Scan for the cell matching the given text and deliver its (X, Y) coordinate at center. 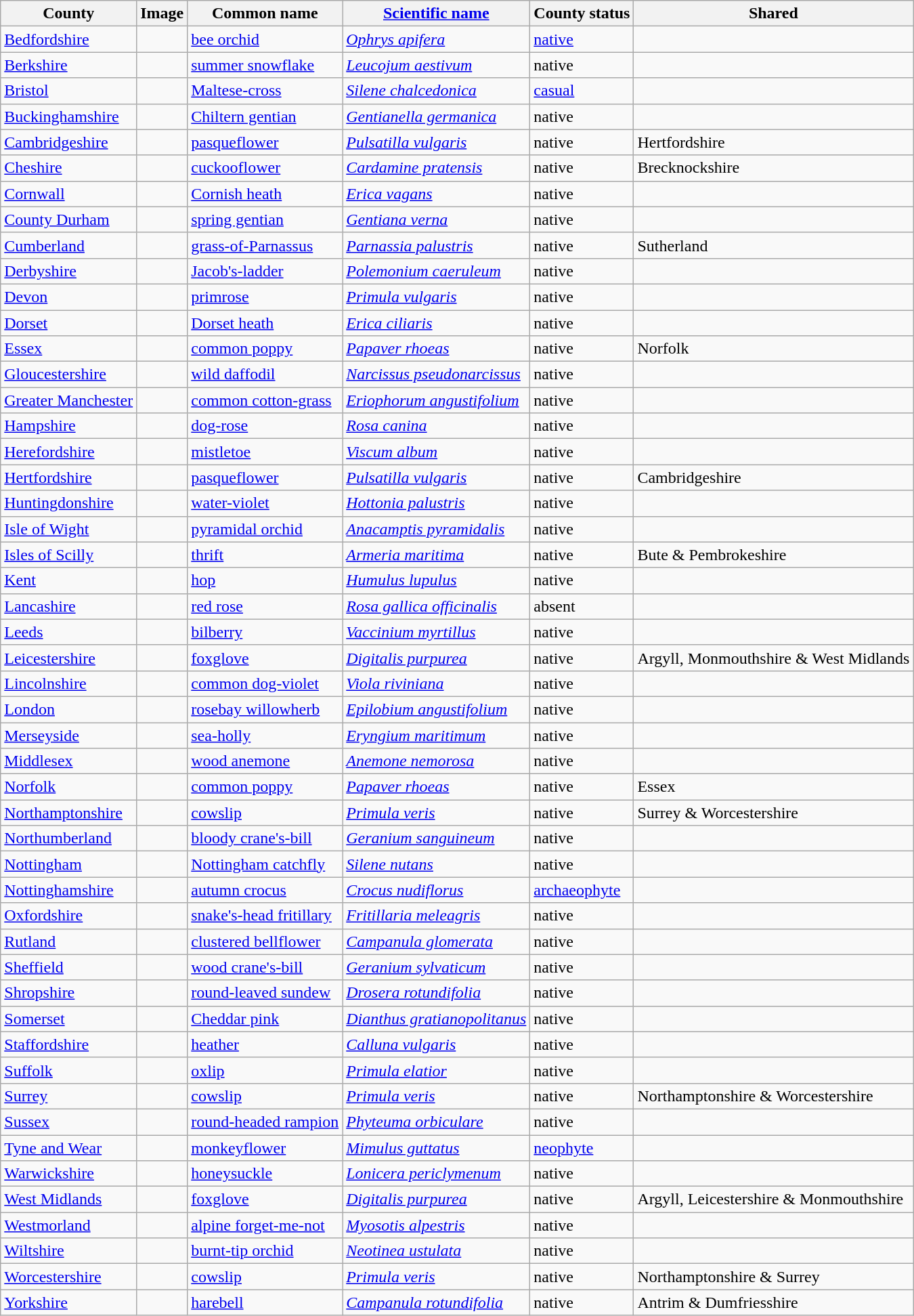
Lancashire (69, 606)
Lincolnshire (69, 683)
Lonicera periclymenum (436, 1174)
Cumberland (69, 245)
Brecknockshire (773, 168)
Primula vulgaris (436, 297)
London (69, 709)
Calluna vulgaris (436, 1044)
Westmorland (69, 1225)
Jacob's-ladder (265, 271)
Sutherland (773, 245)
absent (582, 606)
Kent (69, 580)
Viola riviniana (436, 683)
Rutland (69, 941)
grass-of-Parnassus (265, 245)
Leucojum aestivum (436, 65)
Nottingham (69, 864)
wood anemone (265, 761)
archaeophyte (582, 890)
Sussex (69, 1122)
Middlesex (69, 761)
bee orchid (265, 39)
Derbyshire (69, 271)
round-leaved sundew (265, 993)
Surrey & Worcestershire (773, 813)
cuckooflower (265, 168)
Common name (265, 14)
dog-rose (265, 426)
alpine forget-me-not (265, 1225)
Nottinghamshire (69, 890)
wild daffodil (265, 375)
Primula elatior (436, 1070)
Ophrys apifera (436, 39)
Silene chalcedonica (436, 91)
Crocus nudiflorus (436, 890)
Yorkshire (69, 1302)
Argyll, Monmouthshire & West Midlands (773, 658)
heather (265, 1044)
Leeds (69, 632)
Oxfordshire (69, 916)
neophyte (582, 1148)
Buckinghamshire (69, 116)
Chiltern gentian (265, 116)
wood crane's-bill (265, 967)
Geranium sanguineum (436, 839)
mistletoe (265, 452)
Merseyside (69, 735)
Viscum album (436, 452)
Huntingdonshire (69, 503)
County status (582, 14)
monkeyflower (265, 1148)
Sheffield (69, 967)
burnt-tip orchid (265, 1251)
Narcissus pseudonarcissus (436, 375)
Erica ciliaris (436, 323)
honeysuckle (265, 1174)
Fritillaria meleagris (436, 916)
pyramidal orchid (265, 529)
Somerset (69, 1019)
water-violet (265, 503)
Geranium sylvaticum (436, 967)
Image (162, 14)
Tyne and Wear (69, 1148)
Myosotis alpestris (436, 1225)
common dog-violet (265, 683)
bilberry (265, 632)
Rosa canina (436, 426)
Northumberland (69, 839)
Suffolk (69, 1070)
Northamptonshire & Surrey (773, 1277)
Hottonia palustris (436, 503)
Leicestershire (69, 658)
summer snowflake (265, 65)
oxlip (265, 1070)
spring gentian (265, 219)
Dianthus gratianopolitanus (436, 1019)
snake's-head fritillary (265, 916)
Staffordshire (69, 1044)
Bristol (69, 91)
Cheshire (69, 168)
Anacamptis pyramidalis (436, 529)
Devon (69, 297)
Hampshire (69, 426)
harebell (265, 1302)
Gentianella germanica (436, 116)
common cotton-grass (265, 400)
Polemonium caeruleum (436, 271)
Vaccinium myrtillus (436, 632)
autumn crocus (265, 890)
Campanula rotundifolia (436, 1302)
Warwickshire (69, 1174)
Cornish heath (265, 194)
Parnassia palustris (436, 245)
Worcestershire (69, 1277)
Dorset (69, 323)
Bute & Pembrokeshire (773, 555)
sea-holly (265, 735)
Erica vagans (436, 194)
round-headed rampion (265, 1122)
Isles of Scilly (69, 555)
primrose (265, 297)
Maltese-cross (265, 91)
Neotinea ustulata (436, 1251)
Antrim & Dumfriesshire (773, 1302)
clustered bellflower (265, 941)
Campanula glomerata (436, 941)
Gloucestershire (69, 375)
West Midlands (69, 1200)
Drosera rotundifolia (436, 993)
Scientific name (436, 14)
rosebay willowherb (265, 709)
Shared (773, 14)
bloody crane's-bill (265, 839)
Cheddar pink (265, 1019)
Gentiana verna (436, 219)
Northamptonshire & Worcestershire (773, 1096)
County (69, 14)
Anemone nemorosa (436, 761)
Mimulus guttatus (436, 1148)
Berkshire (69, 65)
red rose (265, 606)
Bedfordshire (69, 39)
Surrey (69, 1096)
Isle of Wight (69, 529)
Dorset heath (265, 323)
Epilobium angustifolium (436, 709)
Armeria maritima (436, 555)
Wiltshire (69, 1251)
Rosa gallica officinalis (436, 606)
Nottingham catchfly (265, 864)
Phyteuma orbiculare (436, 1122)
Greater Manchester (69, 400)
casual (582, 91)
Shropshire (69, 993)
Silene nutans (436, 864)
thrift (265, 555)
hop (265, 580)
Eryngium maritimum (436, 735)
Cornwall (69, 194)
Herefordshire (69, 452)
Eriophorum angustifolium (436, 400)
County Durham (69, 219)
Cardamine pratensis (436, 168)
Humulus lupulus (436, 580)
Northamptonshire (69, 813)
Argyll, Leicestershire & Monmouthshire (773, 1200)
